Identify which cell holds the provided text, then report its [x, y] central coordinate. 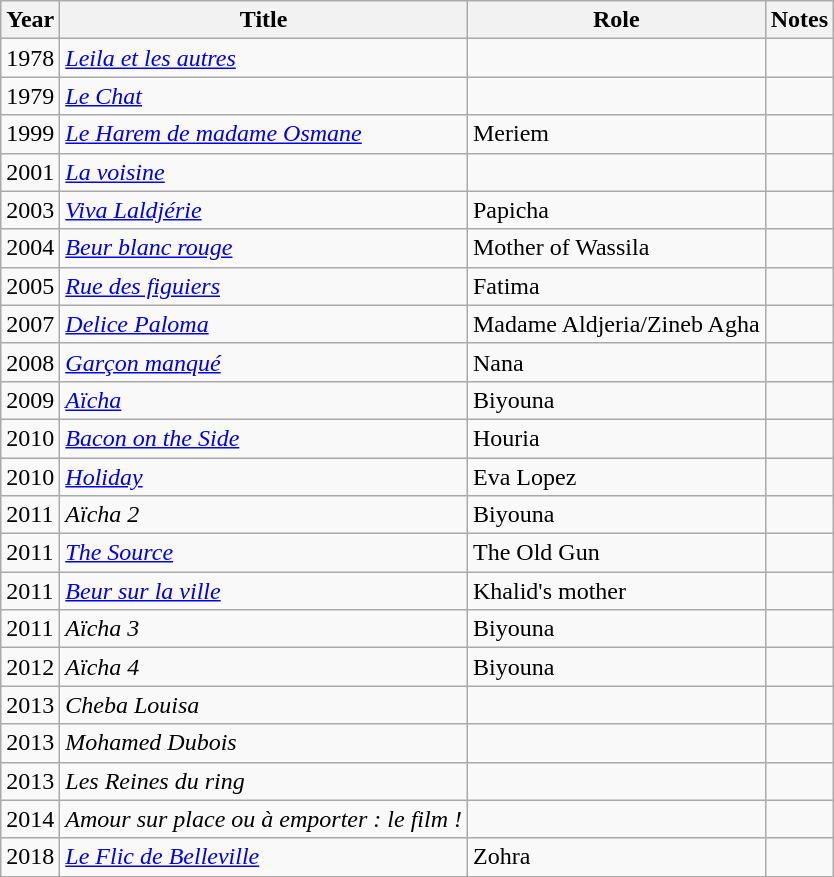
2003 [30, 210]
Fatima [616, 286]
Le Flic de Belleville [264, 857]
The Source [264, 553]
Les Reines du ring [264, 781]
Aïcha [264, 400]
Beur blanc rouge [264, 248]
Title [264, 20]
Amour sur place ou à emporter : le film ! [264, 819]
Aïcha 3 [264, 629]
1999 [30, 134]
2001 [30, 172]
Le Harem de madame Osmane [264, 134]
Holiday [264, 477]
Khalid's mother [616, 591]
Aïcha 4 [264, 667]
Notes [799, 20]
Cheba Louisa [264, 705]
La voisine [264, 172]
Bacon on the Side [264, 438]
Year [30, 20]
Leila et les autres [264, 58]
2008 [30, 362]
Nana [616, 362]
2004 [30, 248]
Zohra [616, 857]
Meriem [616, 134]
2005 [30, 286]
Rue des figuiers [264, 286]
Aïcha 2 [264, 515]
Delice Paloma [264, 324]
Mother of Wassila [616, 248]
The Old Gun [616, 553]
1979 [30, 96]
Le Chat [264, 96]
1978 [30, 58]
Role [616, 20]
2009 [30, 400]
Eva Lopez [616, 477]
Beur sur la ville [264, 591]
Viva Laldjérie [264, 210]
2012 [30, 667]
Papicha [616, 210]
Garçon manqué [264, 362]
Madame Aldjeria/Zineb Agha [616, 324]
Houria [616, 438]
2018 [30, 857]
2014 [30, 819]
2007 [30, 324]
Mohamed Dubois [264, 743]
